Extract the (X, Y) coordinate from the center of the cell holding the provided text.  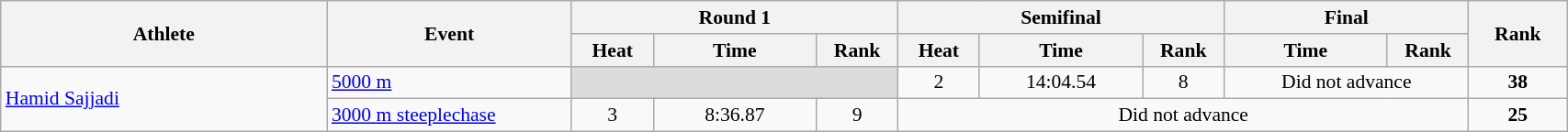
Round 1 (735, 17)
5000 m (449, 82)
14:04.54 (1061, 82)
3000 m steeplechase (449, 115)
25 (1517, 115)
Hamid Sajjadi (164, 99)
Final (1347, 17)
9 (858, 115)
2 (939, 82)
Semifinal (1060, 17)
Event (449, 33)
3 (612, 115)
Athlete (164, 33)
38 (1517, 82)
8 (1183, 82)
8:36.87 (735, 115)
